Detect which cell encompasses the target text, then output its (X, Y) center coordinate. 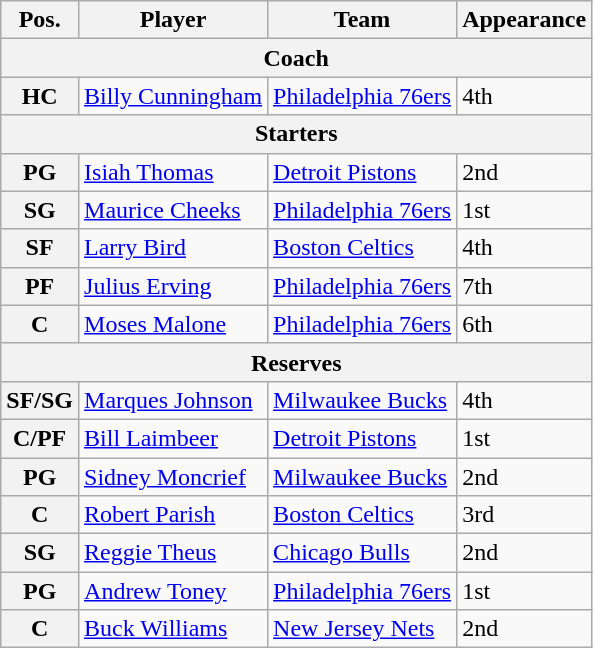
SF (40, 248)
Andrew Toney (174, 591)
Chicago Bulls (362, 553)
C/PF (40, 438)
3rd (524, 515)
SF/SG (40, 400)
Reserves (296, 362)
Moses Malone (174, 324)
Marques Johnson (174, 400)
Isiah Thomas (174, 172)
Coach (296, 58)
6th (524, 324)
Starters (296, 134)
Bill Laimbeer (174, 438)
Player (174, 20)
Sidney Moncrief (174, 477)
Julius Erving (174, 286)
Appearance (524, 20)
Reggie Theus (174, 553)
Buck Williams (174, 629)
Maurice Cheeks (174, 210)
Robert Parish (174, 515)
Billy Cunningham (174, 96)
PF (40, 286)
HC (40, 96)
Team (362, 20)
Larry Bird (174, 248)
7th (524, 286)
New Jersey Nets (362, 629)
Pos. (40, 20)
